Find where the given text appears and provide that cell's center as [X, Y] coordinate. 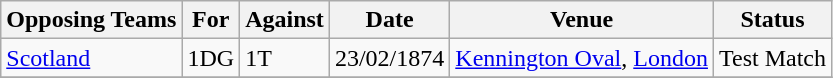
For [211, 20]
Scotland [92, 58]
Test Match [772, 58]
Status [772, 20]
Venue [582, 20]
Kennington Oval, London [582, 58]
1T [285, 58]
Date [389, 20]
Against [285, 20]
Opposing Teams [92, 20]
23/02/1874 [389, 58]
1DG [211, 58]
